Capture the cell that displays the provided text and extract its [x, y] central coordinate. 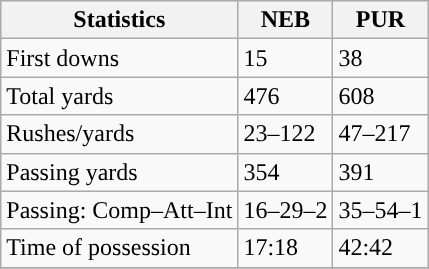
16–29–2 [286, 210]
Passing yards [120, 172]
23–122 [286, 134]
354 [286, 172]
Statistics [120, 20]
Total yards [120, 96]
42:42 [380, 248]
NEB [286, 20]
17:18 [286, 248]
Passing: Comp–Att–Int [120, 210]
Time of possession [120, 248]
476 [286, 96]
608 [380, 96]
PUR [380, 20]
Rushes/yards [120, 134]
35–54–1 [380, 210]
391 [380, 172]
15 [286, 58]
47–217 [380, 134]
First downs [120, 58]
38 [380, 58]
